Output the [X, Y] coordinate of the center of the cell containing the given text.  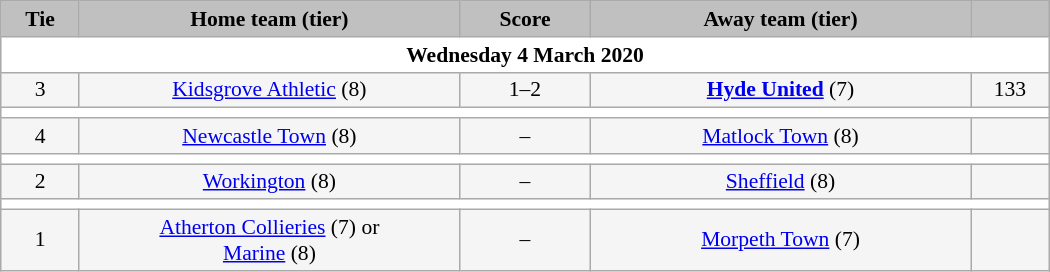
1 [40, 240]
4 [40, 136]
Score [524, 19]
3 [40, 90]
Wednesday 4 March 2020 [525, 55]
Matlock Town (8) [781, 136]
Morpeth Town (7) [781, 240]
Home team (tier) [269, 19]
Workington (8) [269, 182]
133 [1010, 90]
Sheffield (8) [781, 182]
Newcastle Town (8) [269, 136]
Kidsgrove Athletic (8) [269, 90]
2 [40, 182]
Tie [40, 19]
Atherton Collieries (7) or Marine (8) [269, 240]
1–2 [524, 90]
Away team (tier) [781, 19]
Hyde United (7) [781, 90]
